Find where the given text appears and provide that cell's center as [X, Y] coordinate. 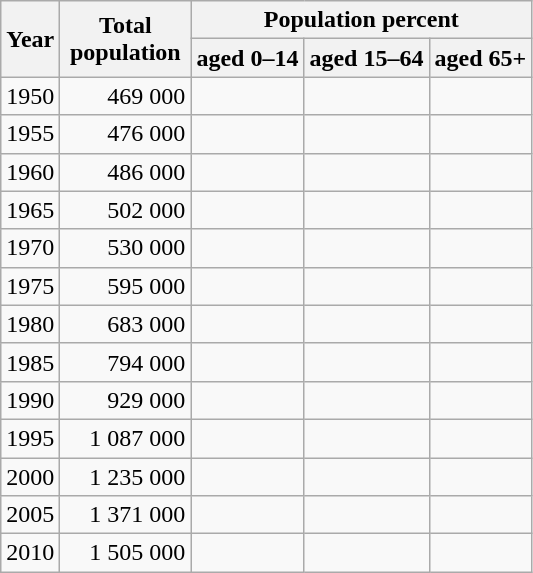
Population percent [362, 20]
476 000 [126, 134]
2010 [30, 553]
aged 15–64 [366, 58]
1985 [30, 362]
aged 0–14 [248, 58]
1995 [30, 438]
1965 [30, 210]
1950 [30, 96]
Total population [126, 39]
683 000 [126, 324]
929 000 [126, 400]
1960 [30, 172]
530 000 [126, 248]
1 505 000 [126, 553]
1955 [30, 134]
1980 [30, 324]
1990 [30, 400]
2000 [30, 477]
1975 [30, 286]
1 235 000 [126, 477]
469 000 [126, 96]
1 087 000 [126, 438]
1970 [30, 248]
794 000 [126, 362]
502 000 [126, 210]
2005 [30, 515]
595 000 [126, 286]
aged 65+ [480, 58]
486 000 [126, 172]
Year [30, 39]
1 371 000 [126, 515]
